Output the (x, y) coordinate of the center of the cell containing the given text.  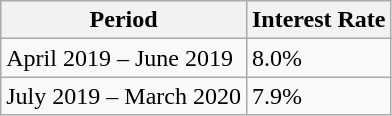
Interest Rate (318, 20)
7.9% (318, 96)
July 2019 – March 2020 (124, 96)
8.0% (318, 58)
April 2019 – June 2019 (124, 58)
Period (124, 20)
